Provide the (x, y) coordinate of the cell's center where the given text is located.  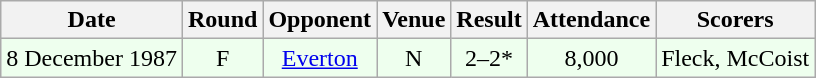
Everton (320, 58)
N (414, 58)
Fleck, McCoist (736, 58)
Result (489, 20)
Round (222, 20)
Venue (414, 20)
8 December 1987 (92, 58)
Attendance (591, 20)
Opponent (320, 20)
F (222, 58)
2–2* (489, 58)
Scorers (736, 20)
Date (92, 20)
8,000 (591, 58)
